Provide the [X, Y] coordinate of the cell's center where the given text is located.  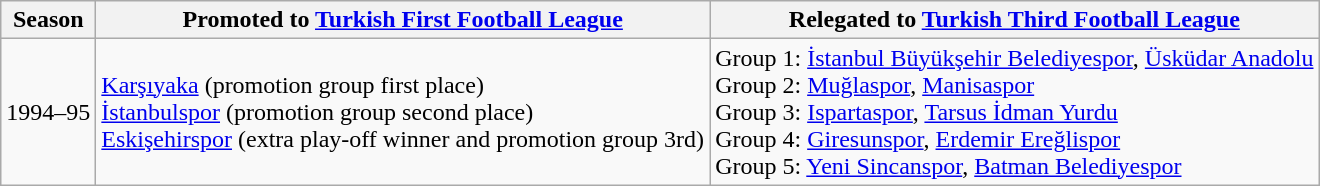
1994–95 [48, 112]
Karşıyaka (promotion group first place)İstanbulspor (promotion group second place)Eskişehirspor (extra play-off winner and promotion group 3rd) [403, 112]
Promoted to Turkish First Football League [403, 20]
Season [48, 20]
Relegated to Turkish Third Football League [1014, 20]
